Pinpoint the cell where the given text exists, returning its [x, y] midpoint coordinate. 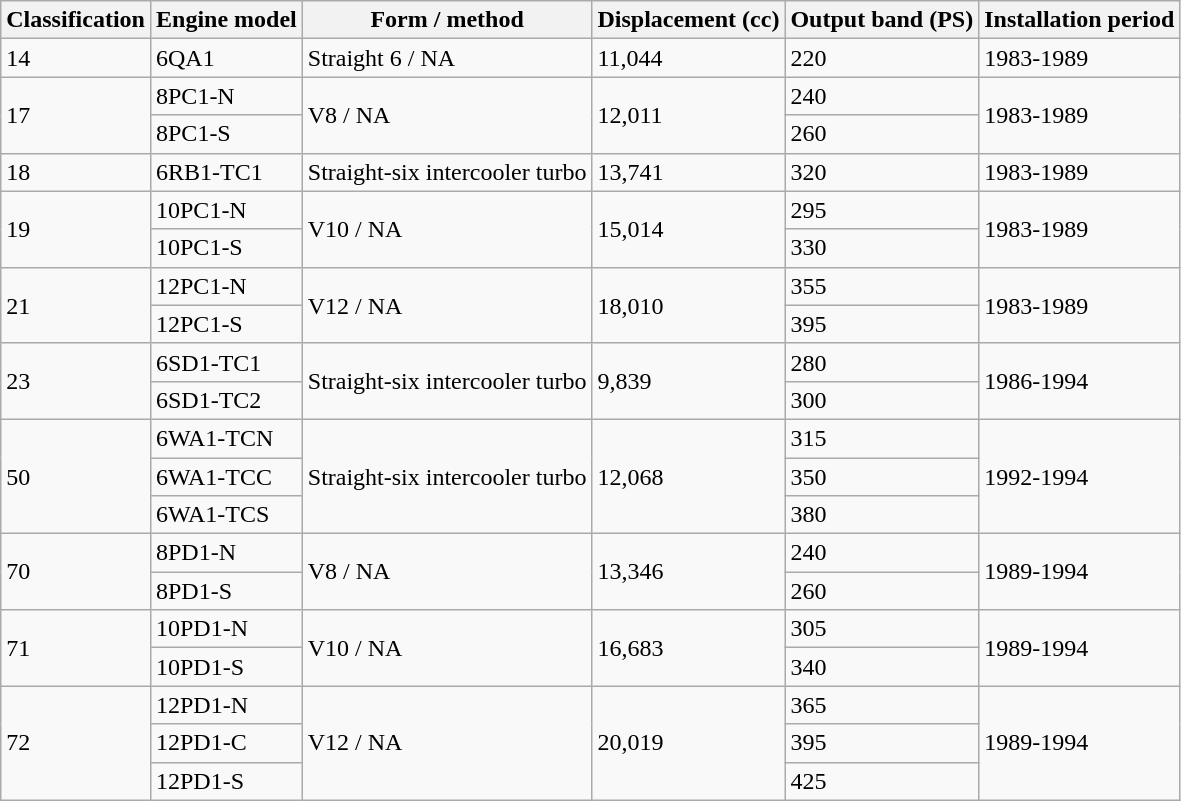
12PD1-S [226, 781]
6WA1-TCS [226, 515]
10PC1-S [226, 248]
18 [76, 172]
13,741 [688, 172]
9,839 [688, 381]
320 [882, 172]
23 [76, 381]
10PD1-S [226, 667]
12,068 [688, 476]
355 [882, 286]
12PC1-N [226, 286]
71 [76, 648]
10PC1-N [226, 210]
340 [882, 667]
12PC1-S [226, 324]
6SD1-TC2 [226, 400]
8PD1-S [226, 591]
220 [882, 58]
16,683 [688, 648]
21 [76, 305]
8PD1-N [226, 553]
12PD1-C [226, 743]
380 [882, 515]
1986-1994 [1080, 381]
6WA1-TCC [226, 477]
18,010 [688, 305]
6WA1-TCN [226, 438]
315 [882, 438]
12,011 [688, 115]
1992-1994 [1080, 476]
72 [76, 743]
8PC1-N [226, 96]
365 [882, 705]
15,014 [688, 229]
350 [882, 477]
8PC1-S [226, 134]
280 [882, 362]
Classification [76, 20]
295 [882, 210]
300 [882, 400]
Form / method [447, 20]
19 [76, 229]
425 [882, 781]
6SD1-TC1 [226, 362]
330 [882, 248]
Installation period [1080, 20]
13,346 [688, 572]
Displacement (cc) [688, 20]
6RB1-TC1 [226, 172]
14 [76, 58]
17 [76, 115]
10PD1-N [226, 629]
Straight 6 / NA [447, 58]
70 [76, 572]
50 [76, 476]
12PD1-N [226, 705]
20,019 [688, 743]
Engine model [226, 20]
11,044 [688, 58]
Output band (PS) [882, 20]
6QA1 [226, 58]
305 [882, 629]
